Return [x, y] of the center of cell containing provided text 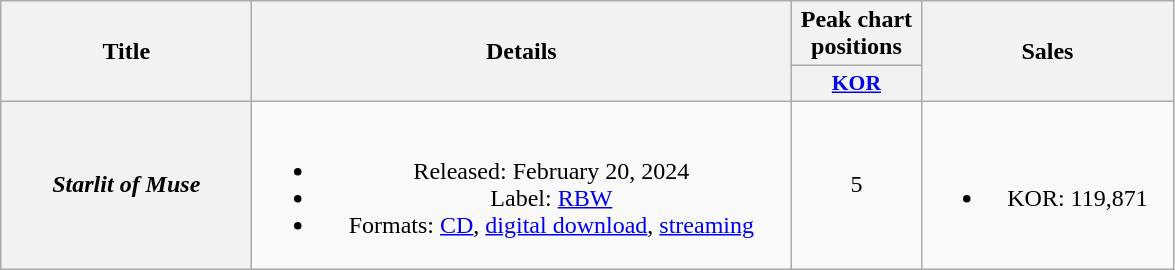
Peak chart positions [856, 34]
Details [522, 52]
5 [856, 184]
KOR: 119,871 [1048, 184]
Title [126, 52]
KOR [856, 84]
Sales [1048, 52]
Starlit of Muse [126, 184]
Released: February 20, 2024Label: RBWFormats: CD, digital download, streaming [522, 184]
